Extract the (X, Y) coordinate from the center of the cell holding the provided text.  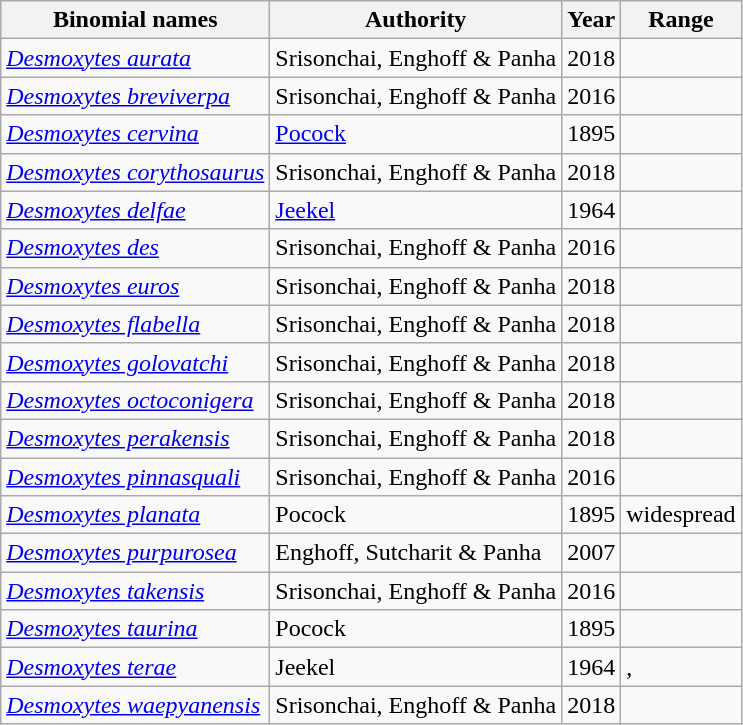
Desmoxytes aurata (136, 58)
Range (681, 20)
Enghoff, Sutcharit & Panha (416, 553)
Desmoxytes terae (136, 667)
Desmoxytes purpurosea (136, 553)
Desmoxytes breviverpa (136, 96)
Desmoxytes delfae (136, 210)
Desmoxytes perakensis (136, 438)
Desmoxytes taurina (136, 629)
Year (592, 20)
Desmoxytes golovatchi (136, 362)
, (681, 667)
2007 (592, 553)
Desmoxytes cervina (136, 134)
Desmoxytes euros (136, 286)
Authority (416, 20)
Binomial names (136, 20)
Desmoxytes corythosaurus (136, 172)
widespread (681, 515)
Desmoxytes takensis (136, 591)
Desmoxytes planata (136, 515)
Desmoxytes pinnasquali (136, 477)
Desmoxytes octoconigera (136, 400)
Desmoxytes waepyanensis (136, 705)
Desmoxytes flabella (136, 324)
Desmoxytes des (136, 248)
